Determine the [X, Y] coordinate at the center of the cell enclosing the given text.  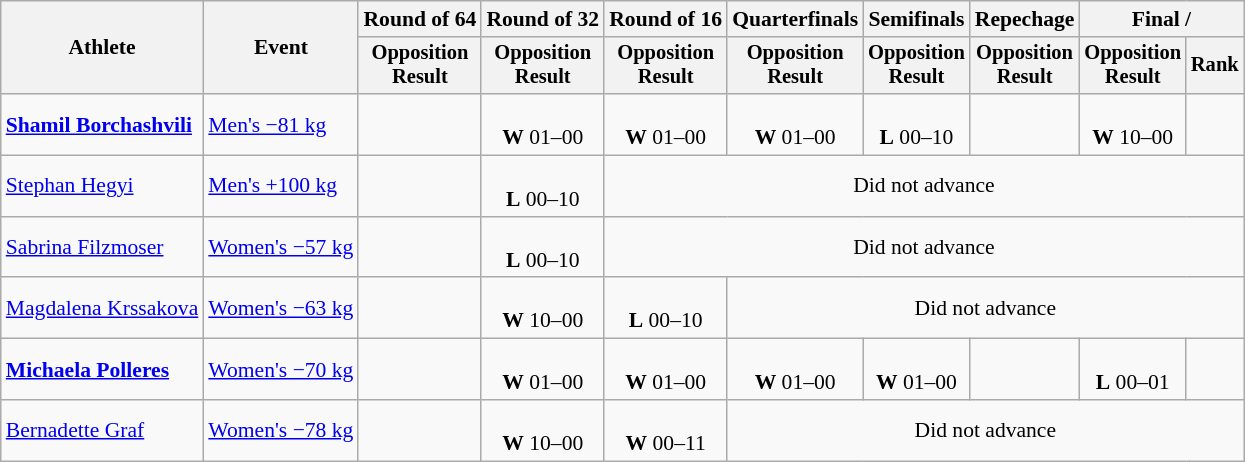
Round of 32 [542, 19]
Final / [1161, 19]
Round of 64 [420, 19]
Stephan Hegyi [102, 186]
Sabrina Filzmoser [102, 248]
Shamil Borchashvili [102, 124]
L 00–01 [1132, 370]
Event [280, 48]
Rank [1215, 66]
Women's −57 kg [280, 248]
Women's −70 kg [280, 370]
Women's −63 kg [280, 308]
Men's +100 kg [280, 186]
Michaela Polleres [102, 370]
Magdalena Krssakova [102, 308]
Bernadette Graf [102, 430]
Repechage [1025, 19]
Quarterfinals [795, 19]
Athlete [102, 48]
W 00–11 [666, 430]
Round of 16 [666, 19]
Men's −81 kg [280, 124]
Semifinals [916, 19]
Women's −78 kg [280, 430]
